Locate the cell with the specified text and output its [X, Y] center coordinate. 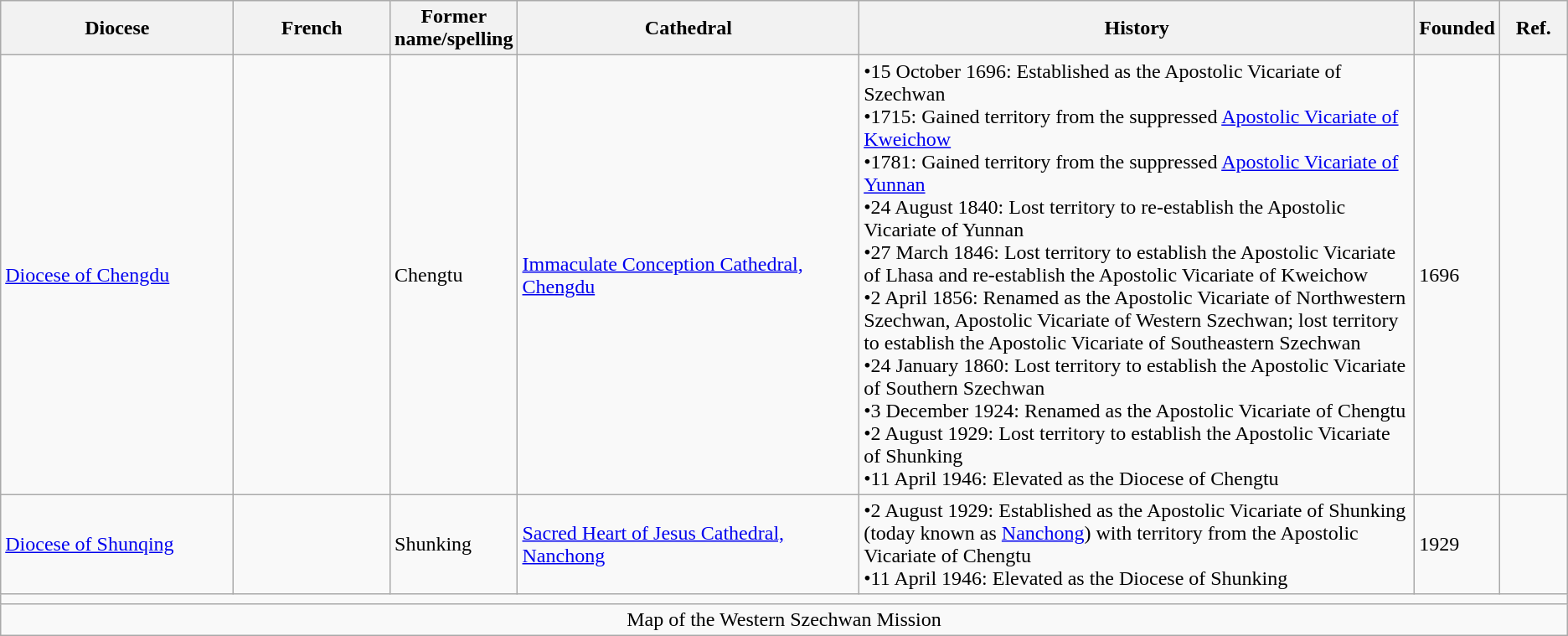
Shunking [454, 545]
French [312, 28]
Sacred Heart of Jesus Cathedral, Nanchong [689, 545]
Chengtu [454, 275]
Founded [1457, 28]
History [1137, 28]
Map of the Western Szechwan Mission [784, 619]
Ref. [1533, 28]
Diocese of Shunqing [117, 545]
Immaculate Conception Cathedral, Chengdu [689, 275]
1696 [1457, 275]
Diocese [117, 28]
Cathedral [689, 28]
Diocese of Chengdu [117, 275]
Former name/spelling [454, 28]
1929 [1457, 545]
